Detect which cell encompasses the target text, then output its [X, Y] center coordinate. 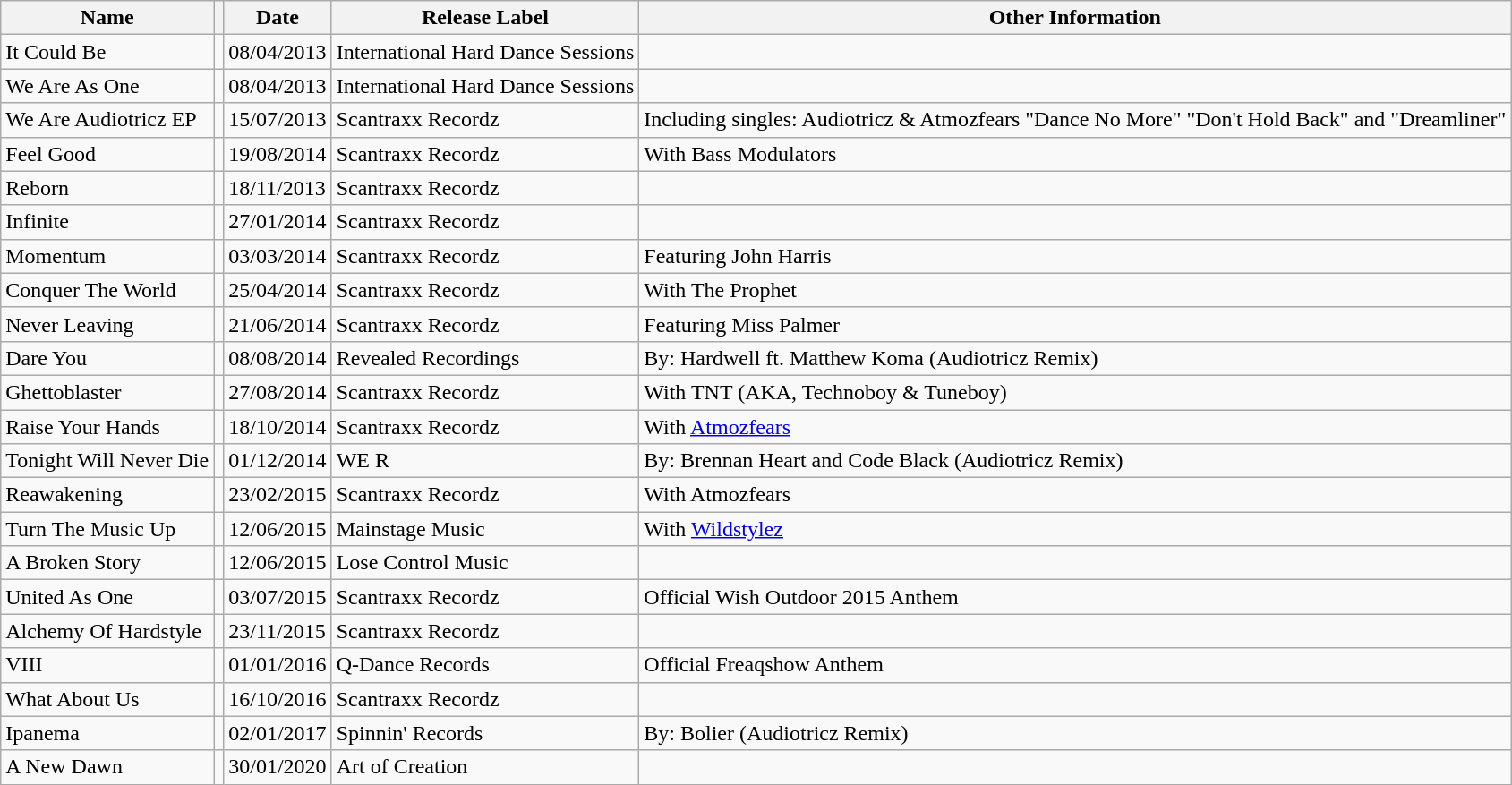
Mainstage Music [485, 529]
What About Us [107, 699]
A New Dawn [107, 767]
19/08/2014 [278, 154]
With The Prophet [1075, 290]
Ipanema [107, 733]
02/01/2017 [278, 733]
27/01/2014 [278, 222]
30/01/2020 [278, 767]
By: Hardwell ft. Matthew Koma (Audiotricz Remix) [1075, 358]
We Are Audiotricz EP [107, 120]
With Wildstylez [1075, 529]
Turn The Music Up [107, 529]
We Are As One [107, 86]
Name [107, 18]
United As One [107, 597]
Reborn [107, 188]
Art of Creation [485, 767]
Momentum [107, 256]
Never Leaving [107, 324]
15/07/2013 [278, 120]
A Broken Story [107, 563]
With Bass Modulators [1075, 154]
18/10/2014 [278, 427]
27/08/2014 [278, 392]
Reawakening [107, 495]
Tonight Will Never Die [107, 461]
01/01/2016 [278, 665]
21/06/2014 [278, 324]
Raise Your Hands [107, 427]
03/07/2015 [278, 597]
Other Information [1075, 18]
VIII [107, 665]
Spinnin' Records [485, 733]
Lose Control Music [485, 563]
03/03/2014 [278, 256]
18/11/2013 [278, 188]
Official Freaqshow Anthem [1075, 665]
Infinite [107, 222]
Feel Good [107, 154]
01/12/2014 [278, 461]
Release Label [485, 18]
By: Brennan Heart and Code Black (Audiotricz Remix) [1075, 461]
16/10/2016 [278, 699]
25/04/2014 [278, 290]
Revealed Recordings [485, 358]
Featuring Miss Palmer [1075, 324]
By: Bolier (Audiotricz Remix) [1075, 733]
Dare You [107, 358]
WE R [485, 461]
23/02/2015 [278, 495]
Official Wish Outdoor 2015 Anthem [1075, 597]
Alchemy Of Hardstyle [107, 631]
It Could Be [107, 52]
Date [278, 18]
Conquer The World [107, 290]
Including singles: Audiotricz & Atmozfears "Dance No More" "Don't Hold Back" and "Dreamliner" [1075, 120]
With TNT (AKA, Technoboy & Tuneboy) [1075, 392]
Q-Dance Records [485, 665]
23/11/2015 [278, 631]
Featuring John Harris [1075, 256]
Ghettoblaster [107, 392]
08/08/2014 [278, 358]
